Output the [x, y] coordinate of the center of the cell containing the given text.  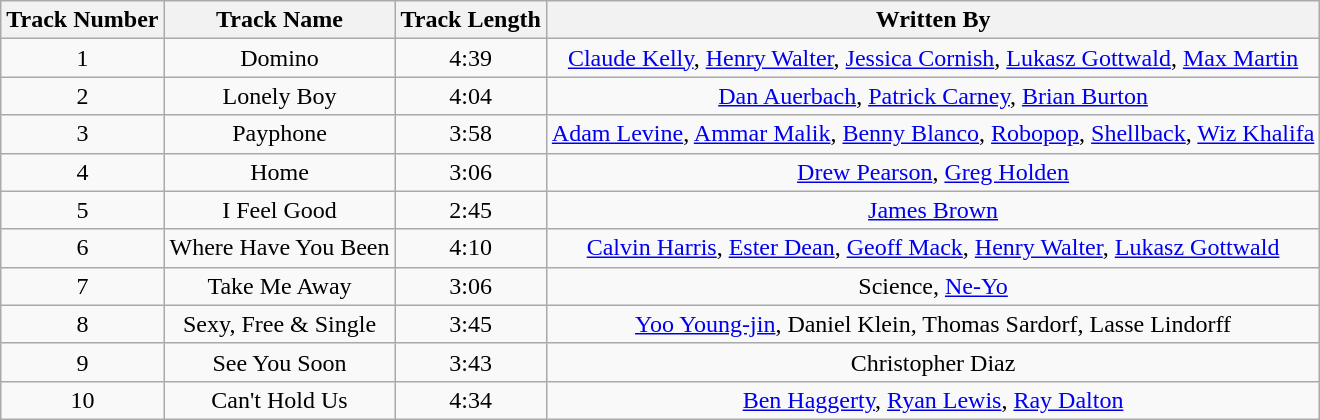
4:10 [470, 248]
See You Soon [280, 362]
Domino [280, 58]
James Brown [933, 210]
Drew Pearson, Greg Holden [933, 172]
3:45 [470, 324]
4:04 [470, 96]
4 [82, 172]
Payphone [280, 134]
3 [82, 134]
Ben Haggerty, Ryan Lewis, Ray Dalton [933, 400]
7 [82, 286]
Christopher Diaz [933, 362]
2 [82, 96]
Written By [933, 20]
3:43 [470, 362]
2:45 [470, 210]
9 [82, 362]
Claude Kelly, Henry Walter, Jessica Cornish, Lukasz Gottwald, Max Martin [933, 58]
Take Me Away [280, 286]
Dan Auerbach, Patrick Carney, Brian Burton [933, 96]
8 [82, 324]
Sexy, Free & Single [280, 324]
Track Number [82, 20]
Where Have You Been [280, 248]
Science, Ne-Yo [933, 286]
4:34 [470, 400]
Adam Levine, Ammar Malik, Benny Blanco, Robopop, Shellback, Wiz Khalifa [933, 134]
Lonely Boy [280, 96]
6 [82, 248]
5 [82, 210]
Can't Hold Us [280, 400]
Calvin Harris, Ester Dean, Geoff Mack, Henry Walter, Lukasz Gottwald [933, 248]
1 [82, 58]
Home [280, 172]
4:39 [470, 58]
Track Name [280, 20]
10 [82, 400]
Track Length [470, 20]
I Feel Good [280, 210]
3:58 [470, 134]
Yoo Young-jin, Daniel Klein, Thomas Sardorf, Lasse Lindorff [933, 324]
